Scan for the cell matching the given text and deliver its [x, y] coordinate at center. 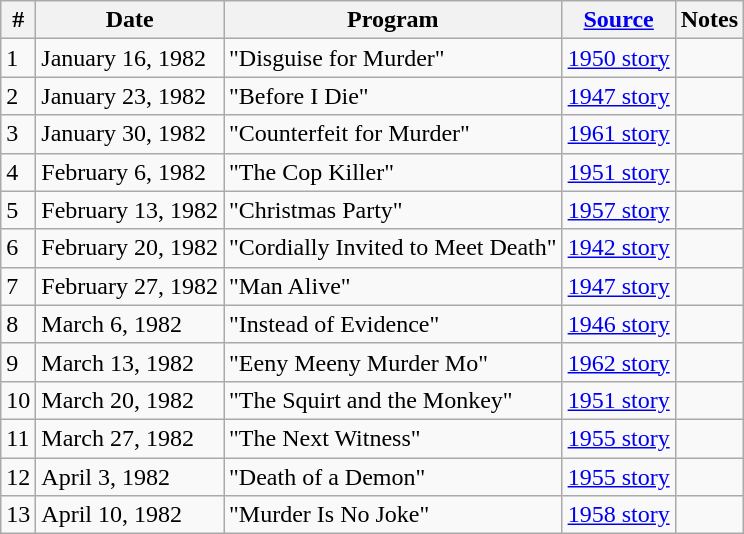
1946 story [618, 324]
"Christmas Party" [394, 210]
March 13, 1982 [130, 362]
"Counterfeit for Murder" [394, 134]
7 [18, 286]
March 6, 1982 [130, 324]
5 [18, 210]
February 27, 1982 [130, 286]
January 30, 1982 [130, 134]
12 [18, 477]
"The Cop Killer" [394, 172]
"Man Alive" [394, 286]
"Eeny Meeny Murder Mo" [394, 362]
"Before I Die" [394, 96]
2 [18, 96]
4 [18, 172]
9 [18, 362]
1942 story [618, 248]
1962 story [618, 362]
February 13, 1982 [130, 210]
1 [18, 58]
April 10, 1982 [130, 515]
"The Squirt and the Monkey" [394, 400]
1950 story [618, 58]
13 [18, 515]
"Cordially Invited to Meet Death" [394, 248]
1957 story [618, 210]
March 27, 1982 [130, 438]
"Instead of Evidence" [394, 324]
"Disguise for Murder" [394, 58]
10 [18, 400]
February 20, 1982 [130, 248]
January 23, 1982 [130, 96]
# [18, 20]
"Murder Is No Joke" [394, 515]
January 16, 1982 [130, 58]
April 3, 1982 [130, 477]
Notes [709, 20]
Source [618, 20]
Program [394, 20]
3 [18, 134]
Date [130, 20]
February 6, 1982 [130, 172]
6 [18, 248]
1961 story [618, 134]
8 [18, 324]
"The Next Witness" [394, 438]
"Death of a Demon" [394, 477]
1958 story [618, 515]
March 20, 1982 [130, 400]
11 [18, 438]
